Determine the (x, y) coordinate at the center of the cell enclosing the given text.  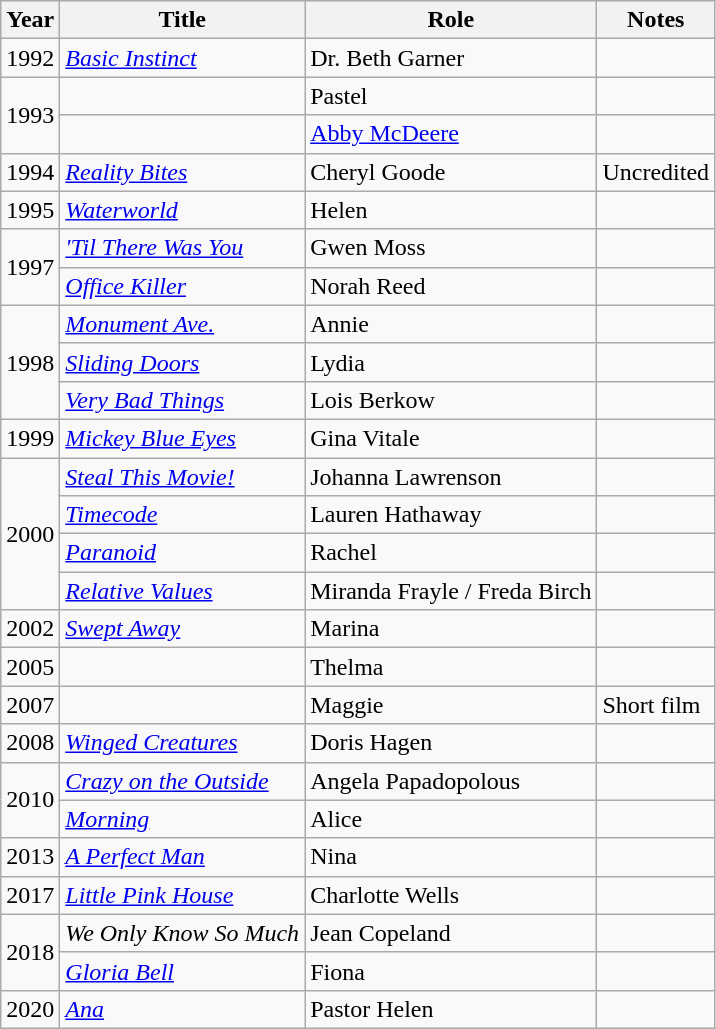
Short film (656, 705)
2007 (30, 705)
Miranda Frayle / Freda Birch (451, 591)
Abby McDeere (451, 134)
Nina (451, 857)
Uncredited (656, 172)
Dr. Beth Garner (451, 58)
2010 (30, 800)
1995 (30, 210)
Year (30, 20)
Pastor Helen (451, 1009)
Waterworld (182, 210)
Marina (451, 629)
Lauren Hathaway (451, 515)
Winged Creatures (182, 743)
'Til There Was You (182, 248)
1994 (30, 172)
Little Pink House (182, 895)
Maggie (451, 705)
Paranoid (182, 553)
2020 (30, 1009)
Crazy on the Outside (182, 781)
Cheryl Goode (451, 172)
Notes (656, 20)
Ana (182, 1009)
Reality Bites (182, 172)
Doris Hagen (451, 743)
Mickey Blue Eyes (182, 438)
Gina Vitale (451, 438)
Monument Ave. (182, 324)
Office Killer (182, 286)
2013 (30, 857)
Charlotte Wells (451, 895)
Rachel (451, 553)
Morning (182, 819)
1997 (30, 267)
A Perfect Man (182, 857)
Title (182, 20)
Timecode (182, 515)
2017 (30, 895)
Pastel (451, 96)
Very Bad Things (182, 400)
2018 (30, 952)
2002 (30, 629)
Gwen Moss (451, 248)
Swept Away (182, 629)
Gloria Bell (182, 971)
We Only Know So Much (182, 933)
Jean Copeland (451, 933)
2005 (30, 667)
Alice (451, 819)
Steal This Movie! (182, 477)
Annie (451, 324)
1993 (30, 115)
1999 (30, 438)
2008 (30, 743)
Lydia (451, 362)
Role (451, 20)
1998 (30, 362)
Johanna Lawrenson (451, 477)
Sliding Doors (182, 362)
Helen (451, 210)
Norah Reed (451, 286)
1992 (30, 58)
2000 (30, 534)
Fiona (451, 971)
Thelma (451, 667)
Basic Instinct (182, 58)
Lois Berkow (451, 400)
Relative Values (182, 591)
Angela Papadopolous (451, 781)
